Return [X, Y] of the center of cell containing provided text 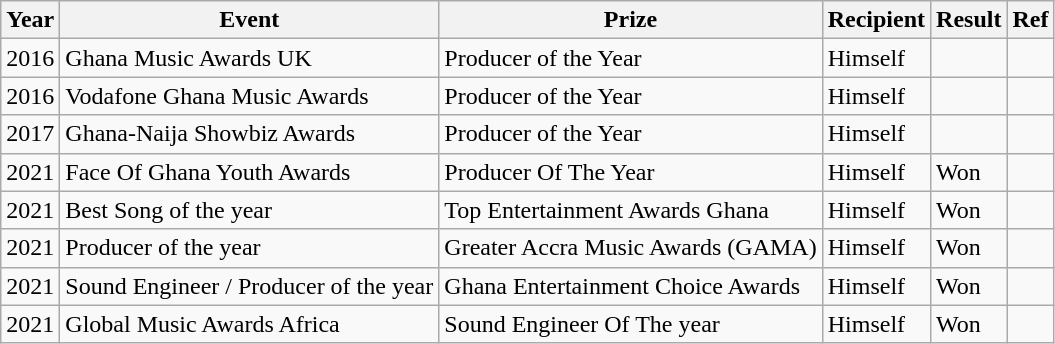
Producer of the year [250, 248]
Sound Engineer Of The year [630, 324]
Best Song of the year [250, 210]
Top Entertainment Awards Ghana [630, 210]
Vodafone Ghana Music Awards [250, 96]
Face Of Ghana Youth Awards [250, 172]
Ghana Music Awards UK [250, 58]
Prize [630, 20]
Year [30, 20]
Global Music Awards Africa [250, 324]
2017 [30, 134]
Result [969, 20]
Sound Engineer / Producer of the year [250, 286]
Event [250, 20]
Recipient [876, 20]
Ghana Entertainment Choice Awards [630, 286]
Producer Of The Year [630, 172]
Ref [1030, 20]
Ghana-Naija Showbiz Awards [250, 134]
Greater Accra Music Awards (GAMA) [630, 248]
